Capture the cell that displays the provided text and extract its [X, Y] central coordinate. 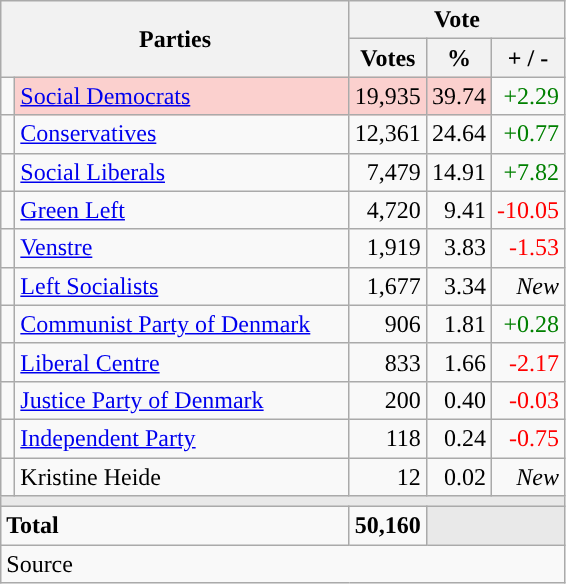
200 [388, 400]
118 [388, 438]
Green Left [182, 210]
4,720 [388, 210]
-0.75 [528, 438]
% [458, 58]
19,935 [388, 96]
Conservatives [182, 134]
Justice Party of Denmark [182, 400]
-0.03 [528, 400]
Venstre [182, 248]
+7.82 [528, 172]
9.41 [458, 210]
Independent Party [182, 438]
39.74 [458, 96]
50,160 [388, 526]
Left Socialists [182, 286]
0.40 [458, 400]
1.81 [458, 324]
12,361 [388, 134]
3.83 [458, 248]
Vote [456, 20]
1,919 [388, 248]
+0.28 [528, 324]
-1.53 [528, 248]
1,677 [388, 286]
Kristine Heide [182, 477]
+ / - [528, 58]
0.02 [458, 477]
1.66 [458, 362]
Communist Party of Denmark [182, 324]
Social Liberals [182, 172]
3.34 [458, 286]
12 [388, 477]
0.24 [458, 438]
7,479 [388, 172]
+0.77 [528, 134]
Social Democrats [182, 96]
-2.17 [528, 362]
+2.29 [528, 96]
-10.05 [528, 210]
24.64 [458, 134]
906 [388, 324]
Parties [176, 39]
833 [388, 362]
Total [176, 526]
Votes [388, 58]
Source [283, 564]
Liberal Centre [182, 362]
14.91 [458, 172]
